Return the (x, y) coordinate for the center point of the cell that contains the specified text.  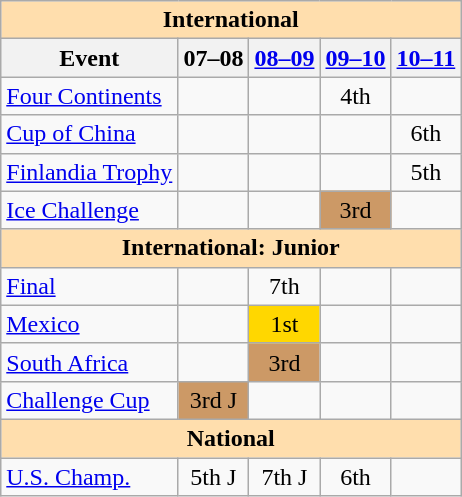
U.S. Champ. (90, 477)
Cup of China (90, 134)
3rd J (214, 400)
Challenge Cup (90, 400)
Four Continents (90, 96)
South Africa (90, 362)
5th (426, 172)
4th (356, 96)
08–09 (284, 58)
International: Junior (231, 248)
07–08 (214, 58)
09–10 (356, 58)
5th J (214, 477)
International (231, 20)
7th J (284, 477)
Ice Challenge (90, 210)
Final (90, 286)
Finlandia Trophy (90, 172)
7th (284, 286)
10–11 (426, 58)
1st (284, 324)
National (231, 438)
Mexico (90, 324)
Event (90, 58)
